Provide the [x, y] coordinate of the cell's center where the given text is located.  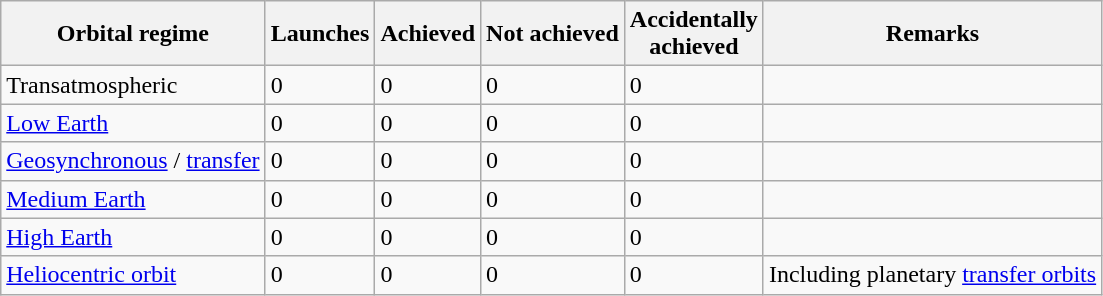
Accidentally achieved [694, 34]
Transatmospheric [133, 85]
Including planetary transfer orbits [932, 275]
Medium Earth [133, 199]
Orbital regime [133, 34]
Heliocentric orbit [133, 275]
Geosynchronous / transfer [133, 161]
High Earth [133, 237]
Remarks [932, 34]
Low Earth [133, 123]
Not achieved [553, 34]
Achieved [428, 34]
Launches [320, 34]
